Pinpoint the cell where the given text exists, returning its (x, y) midpoint coordinate. 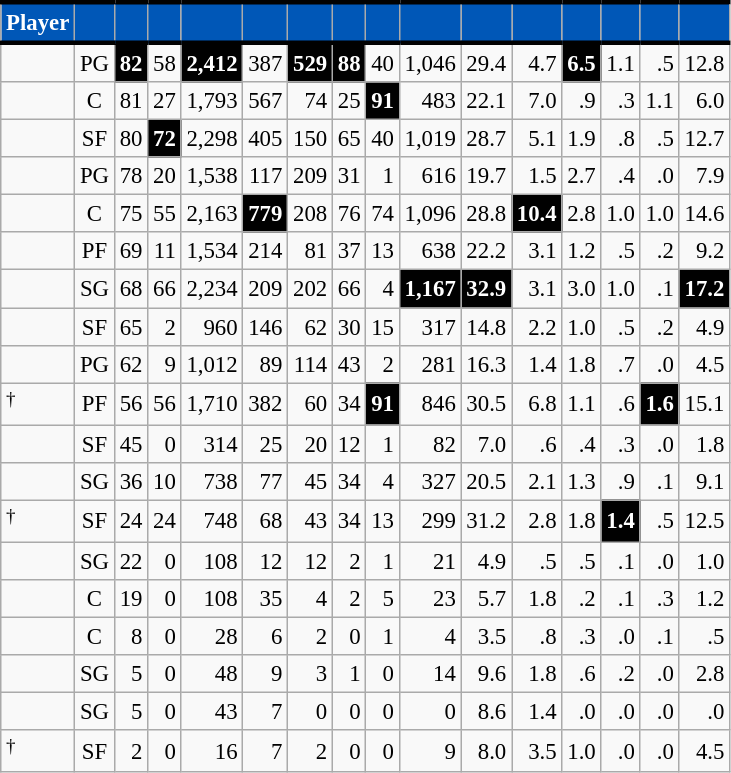
6.8 (537, 404)
387 (266, 62)
314 (212, 444)
31 (348, 176)
14 (430, 674)
28.8 (486, 214)
15 (382, 327)
30 (348, 327)
567 (266, 101)
16 (212, 751)
5.7 (486, 599)
1,096 (430, 214)
299 (430, 521)
22 (130, 561)
8 (130, 637)
17.2 (704, 289)
1.9 (582, 139)
36 (130, 482)
846 (430, 404)
23 (430, 599)
960 (212, 327)
19.7 (486, 176)
150 (310, 139)
1,167 (430, 289)
27 (164, 101)
748 (212, 521)
1.6 (660, 404)
638 (430, 251)
28 (212, 637)
1.3 (582, 482)
75 (130, 214)
10.4 (537, 214)
60 (310, 404)
2,163 (212, 214)
9.6 (486, 674)
2.1 (537, 482)
88 (348, 62)
80 (130, 139)
21 (430, 561)
8.0 (486, 751)
.7 (620, 364)
382 (266, 404)
15.1 (704, 404)
146 (266, 327)
202 (310, 289)
20.5 (486, 482)
2.7 (582, 176)
14.8 (486, 327)
5.1 (537, 139)
405 (266, 139)
4.7 (537, 62)
1,710 (212, 404)
6.5 (582, 62)
22.2 (486, 251)
12.7 (704, 139)
8.6 (486, 712)
1.5 (537, 176)
7.9 (704, 176)
3 (310, 674)
30.5 (486, 404)
616 (430, 176)
2,298 (212, 139)
1,538 (212, 176)
1,012 (212, 364)
1,534 (212, 251)
9.1 (704, 482)
69 (130, 251)
779 (266, 214)
12.8 (704, 62)
58 (164, 62)
9.2 (704, 251)
6 (266, 637)
22.1 (486, 101)
483 (430, 101)
Player (38, 22)
89 (266, 364)
1,793 (212, 101)
3.0 (582, 289)
114 (310, 364)
77 (266, 482)
117 (266, 176)
28.7 (486, 139)
12.5 (704, 521)
281 (430, 364)
11 (164, 251)
1,046 (430, 62)
76 (348, 214)
2,234 (212, 289)
55 (164, 214)
19 (130, 599)
327 (430, 482)
208 (310, 214)
214 (266, 251)
37 (348, 251)
529 (310, 62)
16.3 (486, 364)
6.0 (704, 101)
317 (430, 327)
31.2 (486, 521)
10 (164, 482)
32.9 (486, 289)
35 (266, 599)
29.4 (486, 62)
738 (212, 482)
72 (164, 139)
2,412 (212, 62)
14.6 (704, 214)
78 (130, 176)
1,019 (430, 139)
48 (212, 674)
2.2 (537, 327)
